Find where the given text appears and provide that cell's center as (x, y) coordinate. 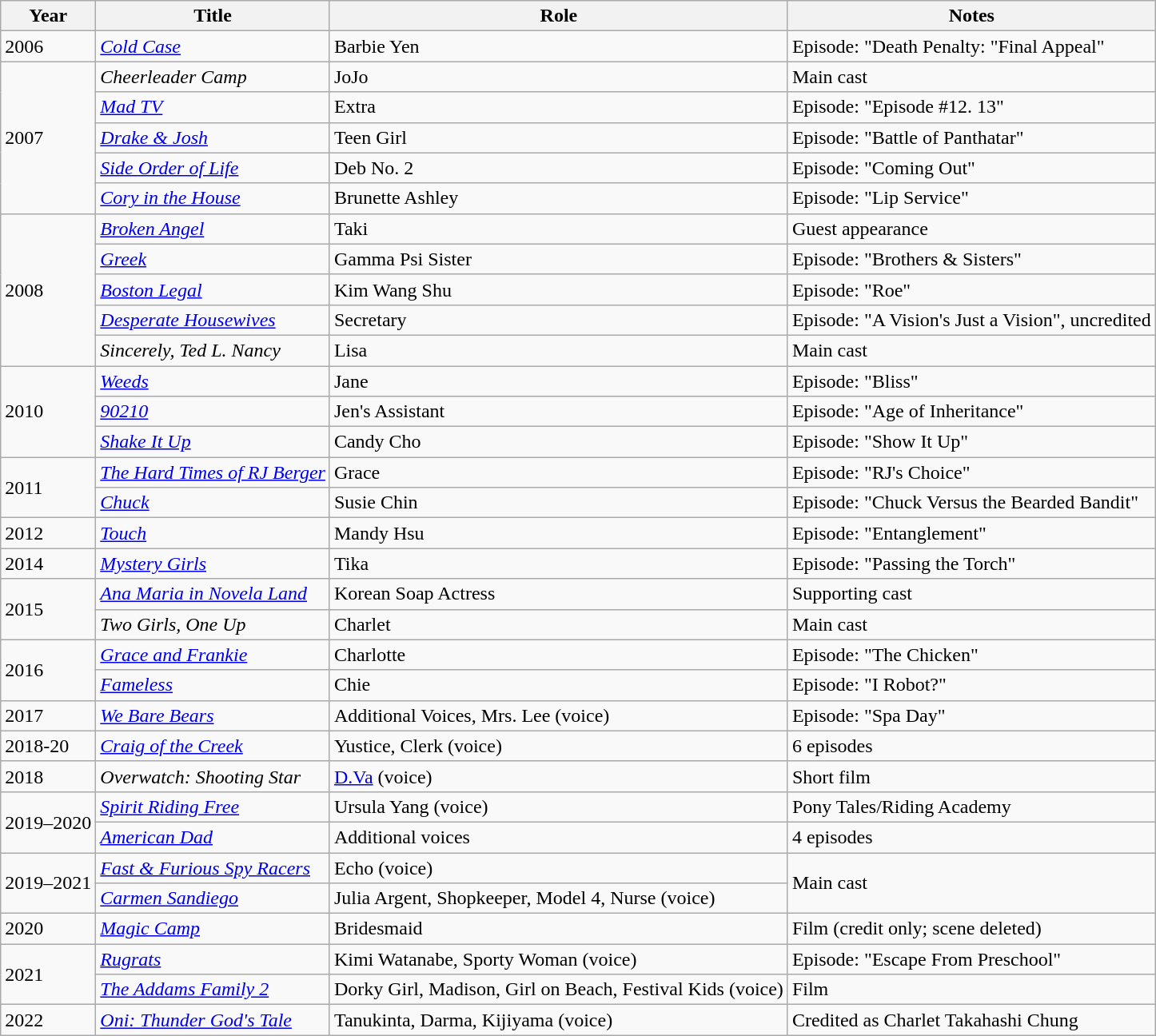
Episode: "Episode #12. 13" (971, 107)
2010 (48, 412)
2011 (48, 488)
Rugrats (213, 959)
Desperate Housewives (213, 320)
Episode: "Spa Day" (971, 715)
Episode: "The Chicken" (971, 655)
Gamma Psi Sister (558, 259)
2006 (48, 46)
JoJo (558, 77)
We Bare Bears (213, 715)
Credited as Charlet Takahashi Chung (971, 1020)
Episode: "Roe" (971, 289)
Episode: "Passing the Torch" (971, 564)
The Addams Family 2 (213, 990)
Film (971, 990)
Film (credit only; scene deleted) (971, 929)
Sincerely, Ted L. Nancy (213, 350)
2018 (48, 776)
Cory in the House (213, 198)
Pony Tales/Riding Academy (971, 807)
Episode: "Lip Service" (971, 198)
Spirit Riding Free (213, 807)
2015 (48, 609)
Secretary (558, 320)
2019–2020 (48, 822)
Short film (971, 776)
Brunette Ashley (558, 198)
Role (558, 16)
Susie Chin (558, 503)
2016 (48, 670)
Julia Argent, Shopkeeper, Model 4, Nurse (voice) (558, 899)
Episode: "Show It Up" (971, 442)
Episode: "Brothers & Sisters" (971, 259)
Jane (558, 381)
Episode: "Entanglement" (971, 533)
2021 (48, 974)
Episode: "I Robot?" (971, 685)
Mystery Girls (213, 564)
2019–2021 (48, 883)
Teen Girl (558, 137)
Magic Camp (213, 929)
Weeds (213, 381)
Jen's Assistant (558, 412)
Tanukinta, Darma, Kijiyama (voice) (558, 1020)
Taki (558, 229)
Shake It Up (213, 442)
2014 (48, 564)
Barbie Yen (558, 46)
Episode: "RJ's Choice" (971, 472)
2017 (48, 715)
6 episodes (971, 746)
Carmen Sandiego (213, 899)
Notes (971, 16)
Echo (voice) (558, 867)
Touch (213, 533)
Episode: "Escape From Preschool" (971, 959)
Oni: Thunder God's Tale (213, 1020)
Ana Maria in Novela Land (213, 594)
2022 (48, 1020)
Grace (558, 472)
Title (213, 16)
Candy Cho (558, 442)
Charlet (558, 624)
Overwatch: Shooting Star (213, 776)
Greek (213, 259)
2007 (48, 137)
Fameless (213, 685)
Episode: "Age of Inheritance" (971, 412)
Yustice, Clerk (voice) (558, 746)
Guest appearance (971, 229)
Episode: "Death Penalty: "Final Appeal" (971, 46)
2018-20 (48, 746)
90210 (213, 412)
Dorky Girl, Madison, Girl on Beach, Festival Kids (voice) (558, 990)
Episode: "A Vision's Just a Vision", uncredited (971, 320)
Cheerleader Camp (213, 77)
Ursula Yang (voice) (558, 807)
Tika (558, 564)
Korean Soap Actress (558, 594)
D.Va (voice) (558, 776)
Episode: "Battle of Panthatar" (971, 137)
Chuck (213, 503)
2008 (48, 289)
Boston Legal (213, 289)
Drake & Josh (213, 137)
Additional voices (558, 837)
Lisa (558, 350)
Supporting cast (971, 594)
The Hard Times of RJ Berger (213, 472)
2020 (48, 929)
Charlotte (558, 655)
Year (48, 16)
Mandy Hsu (558, 533)
Episode: "Coming Out" (971, 168)
Additional Voices, Mrs. Lee (voice) (558, 715)
Broken Angel (213, 229)
Kimi Watanabe, Sporty Woman (voice) (558, 959)
Craig of the Creek (213, 746)
2012 (48, 533)
Grace and Frankie (213, 655)
Episode: "Chuck Versus the Bearded Bandit" (971, 503)
Two Girls, One Up (213, 624)
Episode: "Bliss" (971, 381)
American Dad (213, 837)
Cold Case (213, 46)
Fast & Furious Spy Racers (213, 867)
Mad TV (213, 107)
Extra (558, 107)
Side Order of Life (213, 168)
4 episodes (971, 837)
Chie (558, 685)
Kim Wang Shu (558, 289)
Deb No. 2 (558, 168)
Bridesmaid (558, 929)
